Extract the (X, Y) coordinate from the center of the cell holding the provided text.  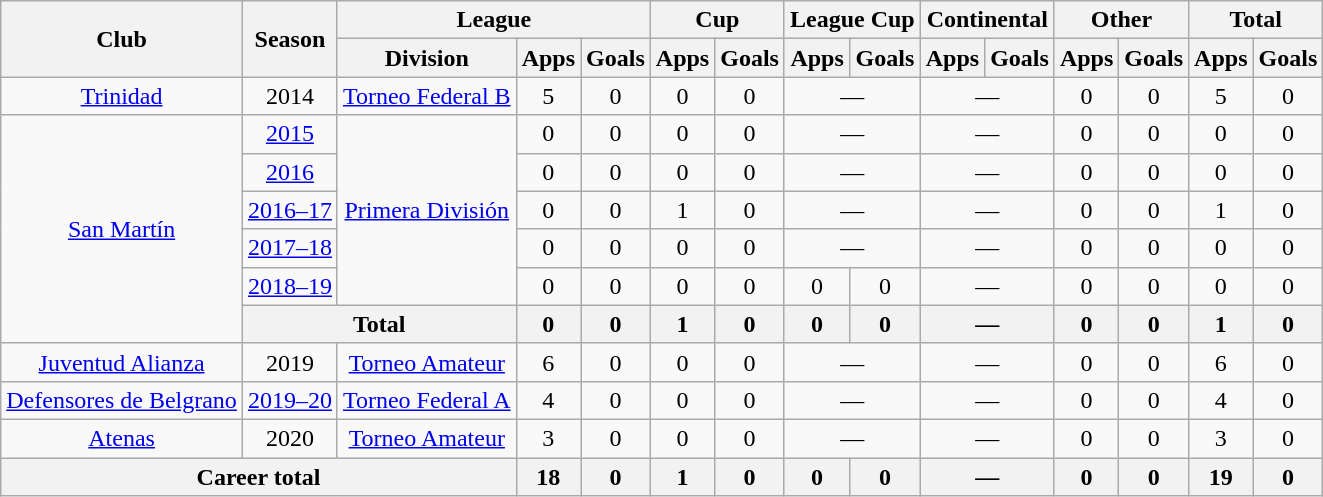
League (494, 20)
Torneo Federal B (426, 96)
2019–20 (290, 400)
19 (1221, 477)
San Martín (122, 229)
2020 (290, 438)
Trinidad (122, 96)
Career total (258, 477)
Club (122, 39)
2015 (290, 134)
Continental (987, 20)
Other (1121, 20)
2016–17 (290, 210)
18 (548, 477)
2019 (290, 362)
Division (426, 58)
2017–18 (290, 248)
Cup (717, 20)
2014 (290, 96)
2016 (290, 172)
2018–19 (290, 286)
Defensores de Belgrano (122, 400)
Atenas (122, 438)
Torneo Federal A (426, 400)
League Cup (852, 20)
Season (290, 39)
Primera División (426, 210)
Juventud Alianza (122, 362)
